Provide the (x, y) coordinate of the cell's center where the given text is located.  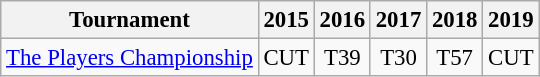
2016 (342, 20)
The Players Championship (130, 58)
T57 (455, 58)
T30 (398, 58)
T39 (342, 58)
Tournament (130, 20)
2017 (398, 20)
2019 (511, 20)
2018 (455, 20)
2015 (286, 20)
